Provide the [X, Y] coordinate of the cell's center where the given text is located.  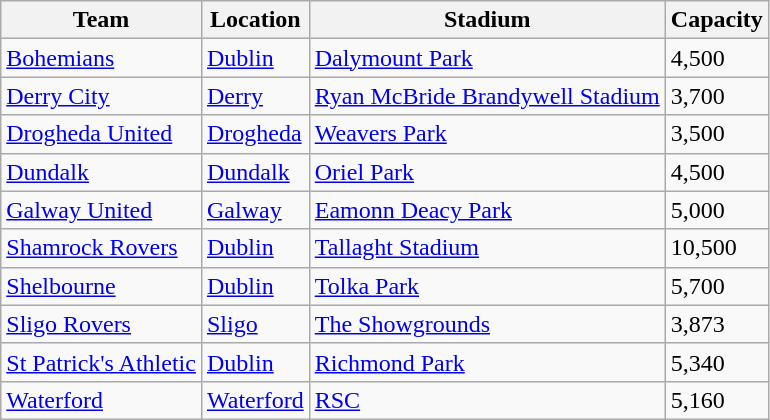
Drogheda United [102, 134]
5,700 [716, 286]
3,700 [716, 96]
Bohemians [102, 58]
Richmond Park [487, 362]
Tallaght Stadium [487, 248]
Location [255, 20]
Tolka Park [487, 286]
St Patrick's Athletic [102, 362]
Derry City [102, 96]
5,160 [716, 400]
3,873 [716, 324]
Derry [255, 96]
Weavers Park [487, 134]
Team [102, 20]
Galway United [102, 210]
5,000 [716, 210]
10,500 [716, 248]
Shamrock Rovers [102, 248]
RSC [487, 400]
Sligo [255, 324]
Stadium [487, 20]
Shelbourne [102, 286]
Drogheda [255, 134]
5,340 [716, 362]
Galway [255, 210]
Oriel Park [487, 172]
The Showgrounds [487, 324]
Sligo Rovers [102, 324]
Capacity [716, 20]
Eamonn Deacy Park [487, 210]
3,500 [716, 134]
Dalymount Park [487, 58]
Ryan McBride Brandywell Stadium [487, 96]
